Scan for the cell matching the given text and deliver its [X, Y] coordinate at center. 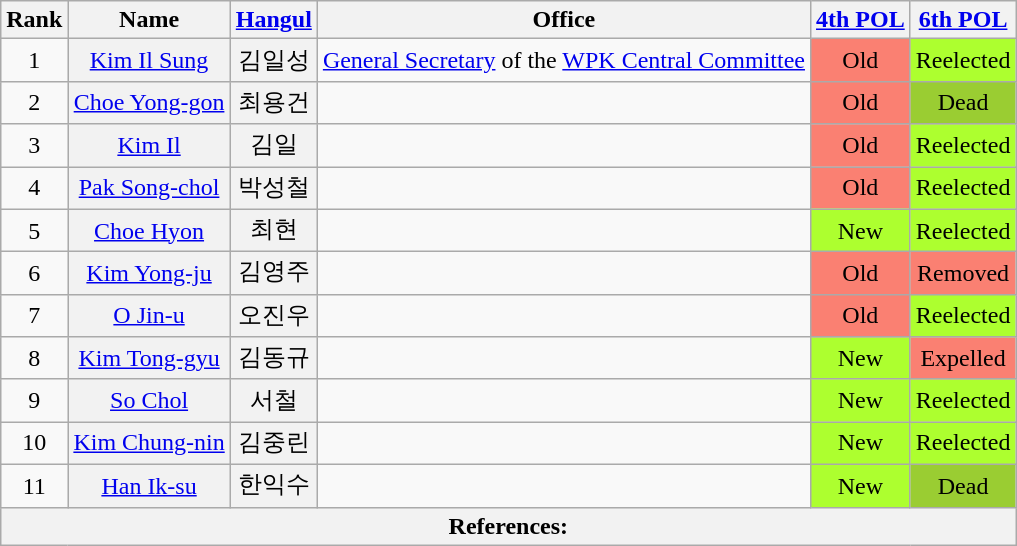
1 [34, 60]
2 [34, 102]
김중린 [274, 444]
Name [149, 20]
9 [34, 400]
O Jin-u [149, 316]
박성철 [274, 188]
Removed [963, 274]
6 [34, 274]
최현 [274, 230]
Choe Hyon [149, 230]
References: [508, 526]
10 [34, 444]
6th POL [963, 20]
오진우 [274, 316]
Choe Yong-gon [149, 102]
8 [34, 358]
김일 [274, 146]
김일성 [274, 60]
Office [564, 20]
5 [34, 230]
서철 [274, 400]
Kim Il Sung [149, 60]
Kim Tong-gyu [149, 358]
Kim Il [149, 146]
4 [34, 188]
Han Ik-su [149, 486]
7 [34, 316]
So Chol [149, 400]
한익수 [274, 486]
Kim Yong-ju [149, 274]
김동규 [274, 358]
General Secretary of the WPK Central Committee [564, 60]
최용건 [274, 102]
Pak Song-chol [149, 188]
4th POL [860, 20]
11 [34, 486]
Expelled [963, 358]
Kim Chung-nin [149, 444]
Rank [34, 20]
김영주 [274, 274]
Hangul [274, 20]
3 [34, 146]
